Extract the [X, Y] coordinate from the center of the cell holding the provided text.  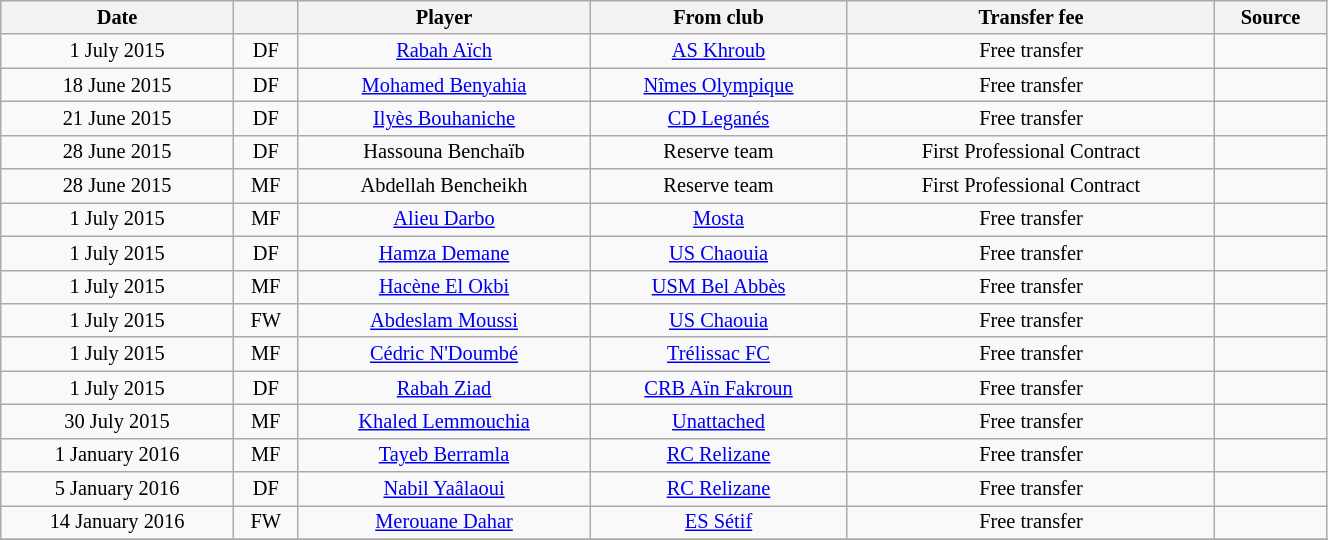
Mosta [718, 219]
Nabil Yaâlaoui [444, 489]
Trélissac FC [718, 354]
1 January 2016 [118, 455]
AS Khroub [718, 51]
18 June 2015 [118, 85]
Alieu Darbo [444, 219]
ES Sétif [718, 522]
CRB Aïn Fakroun [718, 388]
Ilyès Bouhaniche [444, 118]
14 January 2016 [118, 522]
5 January 2016 [118, 489]
Mohamed Benyahia [444, 85]
Khaled Lemmouchia [444, 421]
Tayeb Berramla [444, 455]
Abdellah Bencheikh [444, 186]
From club [718, 17]
Rabah Ziad [444, 388]
USM Bel Abbès [718, 287]
Date [118, 17]
Rabah Aïch [444, 51]
Player [444, 17]
30 July 2015 [118, 421]
Cédric N'Doumbé [444, 354]
Source [1271, 17]
Unattached [718, 421]
CD Leganés [718, 118]
Hamza Demane [444, 253]
Hassouna Benchaïb [444, 152]
Merouane Dahar [444, 522]
Nîmes Olympique [718, 85]
Transfer fee [1031, 17]
Hacène El Okbi [444, 287]
21 June 2015 [118, 118]
Abdeslam Moussi [444, 320]
